Scan for the cell matching the given text and deliver its [x, y] coordinate at center. 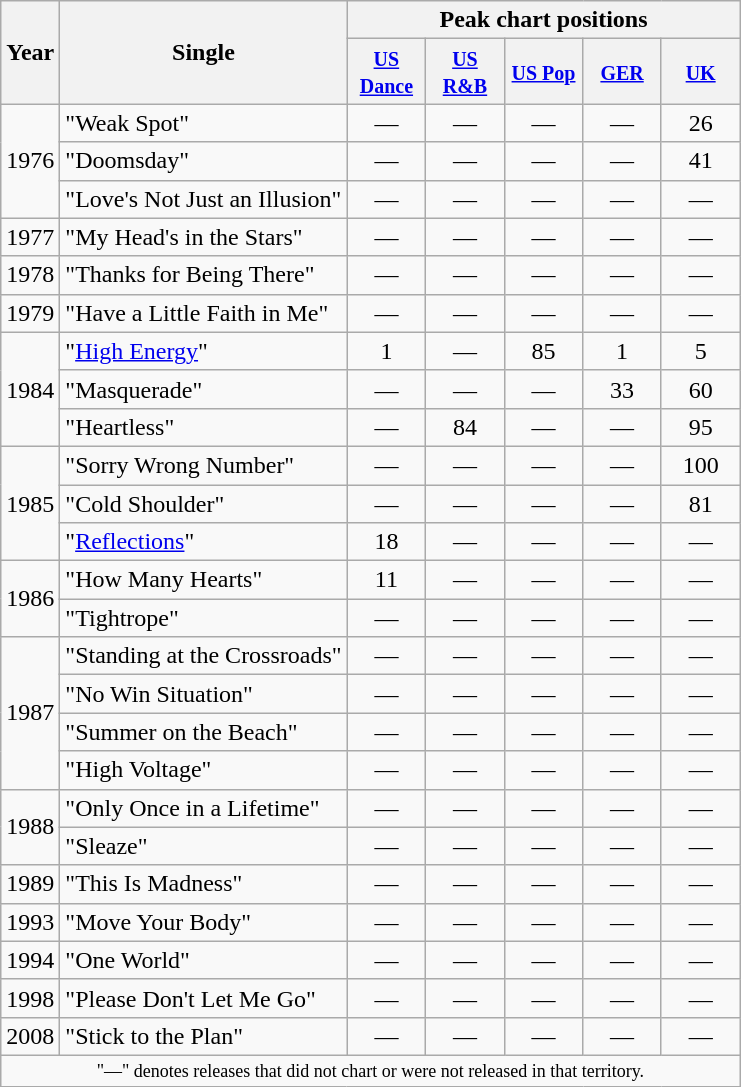
"Love's Not Just an Illusion" [204, 199]
41 [700, 161]
95 [700, 427]
1994 [30, 960]
18 [386, 542]
1977 [30, 237]
"Masquerade" [204, 389]
1984 [30, 389]
84 [466, 427]
60 [700, 389]
1998 [30, 998]
GER [622, 72]
"—" denotes releases that did not chart or were not released in that territory. [370, 1070]
Single [204, 52]
5 [700, 351]
"High Energy" [204, 351]
85 [544, 351]
2008 [30, 1036]
1986 [30, 599]
"Weak Spot" [204, 123]
26 [700, 123]
US Pop [544, 72]
1987 [30, 713]
"Cold Shoulder" [204, 503]
1985 [30, 503]
"No Win Situation" [204, 694]
UK [700, 72]
Year [30, 52]
US Dance [386, 72]
"Have a Little Faith in Me" [204, 313]
11 [386, 580]
1979 [30, 313]
"Standing at the Crossroads" [204, 656]
1993 [30, 922]
1978 [30, 275]
"High Voltage" [204, 770]
"How Many Hearts" [204, 580]
US R&B [466, 72]
"This Is Madness" [204, 884]
"Only Once in a Lifetime" [204, 808]
"Sleaze" [204, 846]
"Please Don't Let Me Go" [204, 998]
"Summer on the Beach" [204, 732]
"My Head's in the Stars" [204, 237]
33 [622, 389]
"One World" [204, 960]
100 [700, 465]
1976 [30, 161]
Peak chart positions [544, 20]
1989 [30, 884]
1988 [30, 827]
"Thanks for Being There" [204, 275]
"Heartless" [204, 427]
"Reflections" [204, 542]
81 [700, 503]
"Sorry Wrong Number" [204, 465]
"Doomsday" [204, 161]
"Stick to the Plan" [204, 1036]
"Tightrope" [204, 618]
"Move Your Body" [204, 922]
